Locate the cell with the specified text and output its [x, y] center coordinate. 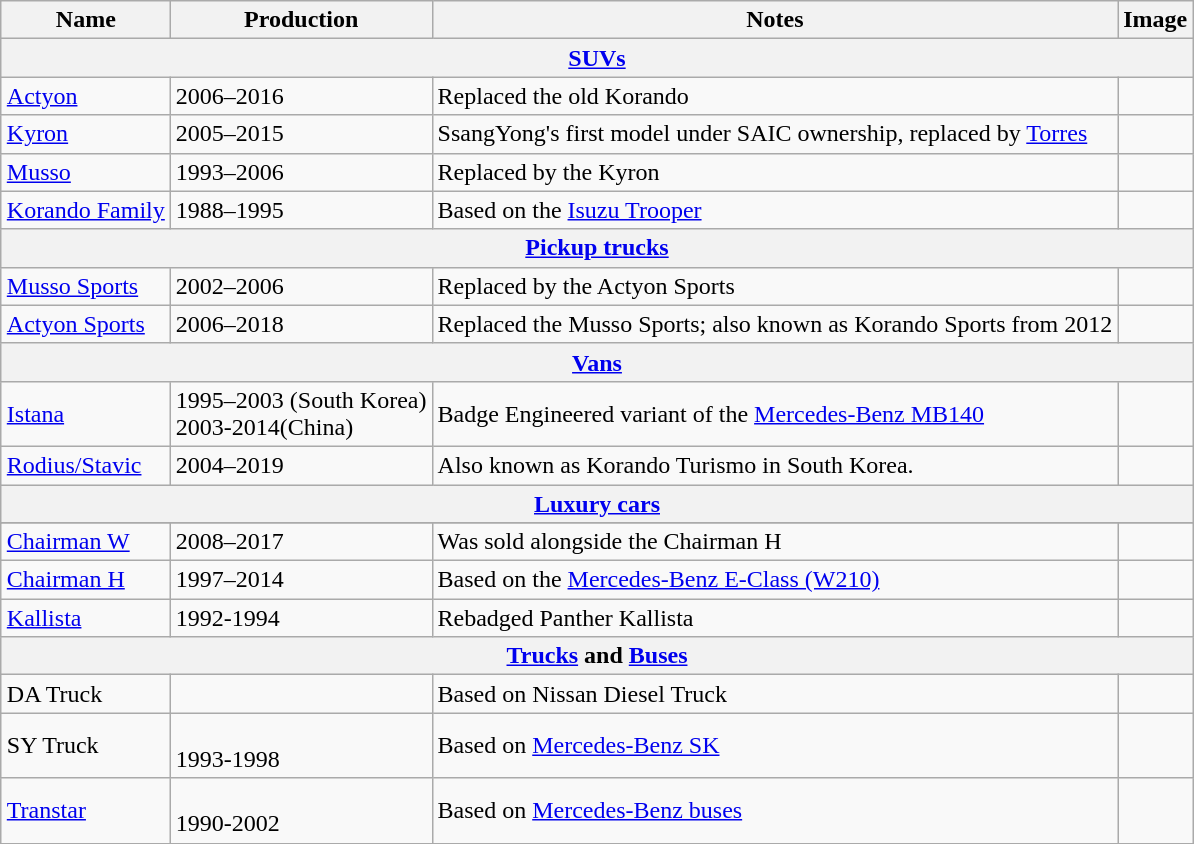
Kyron [86, 134]
Image [1156, 20]
1995–2003 (South Korea)2003-2014(China) [301, 414]
Based on the Isuzu Trooper [775, 210]
1992-1994 [301, 618]
1990-2002 [301, 810]
Musso Sports [86, 286]
Luxury cars [596, 503]
Vans [596, 362]
Production [301, 20]
Also known as Korando Turismo in South Korea. [775, 465]
SY Truck [86, 746]
Actyon [86, 96]
Transtar [86, 810]
1997–2014 [301, 580]
Badge Engineered variant of the Mercedes-Benz MB140 [775, 414]
Based on Mercedes-Benz buses [775, 810]
Chairman W [86, 542]
1988–1995 [301, 210]
Trucks and Buses [596, 656]
SUVs [596, 58]
Istana [86, 414]
Musso [86, 172]
Notes [775, 20]
Chairman H [86, 580]
Replaced by the Kyron [775, 172]
2006–2018 [301, 324]
Rodius/Stavic [86, 465]
Based on Mercedes-Benz SK [775, 746]
Kallista [86, 618]
Name [86, 20]
Replaced the old Korando [775, 96]
Based on Nissan Diesel Truck [775, 694]
SsangYong's first model under SAIC ownership, replaced by Torres [775, 134]
Replaced the Musso Sports; also known as Korando Sports from 2012 [775, 324]
2006–2016 [301, 96]
Rebadged Panther Kallista [775, 618]
1993–2006 [301, 172]
1993-1998 [301, 746]
2005–2015 [301, 134]
Pickup trucks [596, 248]
Actyon Sports [86, 324]
2004–2019 [301, 465]
Based on the Mercedes-Benz E-Class (W210) [775, 580]
2002–2006 [301, 286]
2008–2017 [301, 542]
DA Truck [86, 694]
Was sold alongside the Chairman H [775, 542]
Korando Family [86, 210]
Replaced by the Actyon Sports [775, 286]
